Provide the [x, y] coordinate of the cell's center where the given text is located.  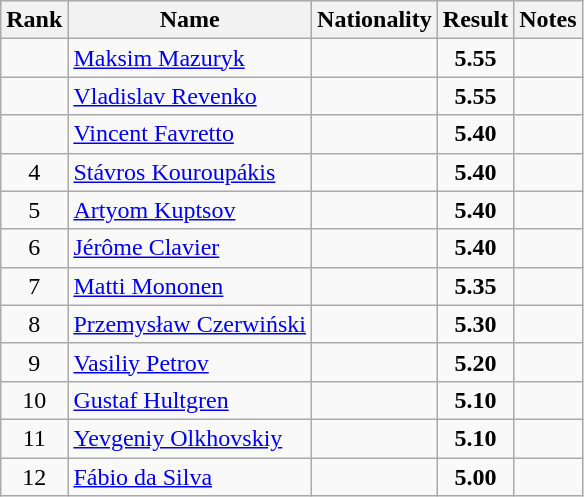
Vladislav Revenko [190, 96]
Artyom Kuptsov [190, 210]
Przemysław Czerwiński [190, 324]
12 [34, 477]
5.20 [475, 362]
Rank [34, 20]
6 [34, 248]
Maksim Mazuryk [190, 58]
9 [34, 362]
5.35 [475, 286]
Vincent Favretto [190, 134]
Vasiliy Petrov [190, 362]
Matti Mononen [190, 286]
4 [34, 172]
Notes [548, 20]
7 [34, 286]
Result [475, 20]
5.30 [475, 324]
8 [34, 324]
Yevgeniy Olkhovskiy [190, 438]
5.00 [475, 477]
Jérôme Clavier [190, 248]
5 [34, 210]
Stávros Kouroupákis [190, 172]
Gustaf Hultgren [190, 400]
10 [34, 400]
Fábio da Silva [190, 477]
Nationality [375, 20]
Name [190, 20]
11 [34, 438]
